Determine the [X, Y] coordinate at the center of the cell enclosing the given text.  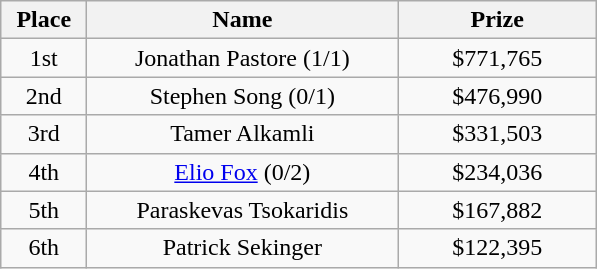
Tamer Alkamli [242, 134]
$122,395 [498, 248]
6th [44, 248]
2nd [44, 96]
5th [44, 210]
4th [44, 172]
Stephen Song (0/1) [242, 96]
Elio Fox (0/2) [242, 172]
3rd [44, 134]
1st [44, 58]
$167,882 [498, 210]
$234,036 [498, 172]
Name [242, 20]
Place [44, 20]
$476,990 [498, 96]
$331,503 [498, 134]
Paraskevas Tsokaridis [242, 210]
Jonathan Pastore (1/1) [242, 58]
Patrick Sekinger [242, 248]
$771,765 [498, 58]
Prize [498, 20]
